Locate the cell with the specified text and output its (x, y) center coordinate. 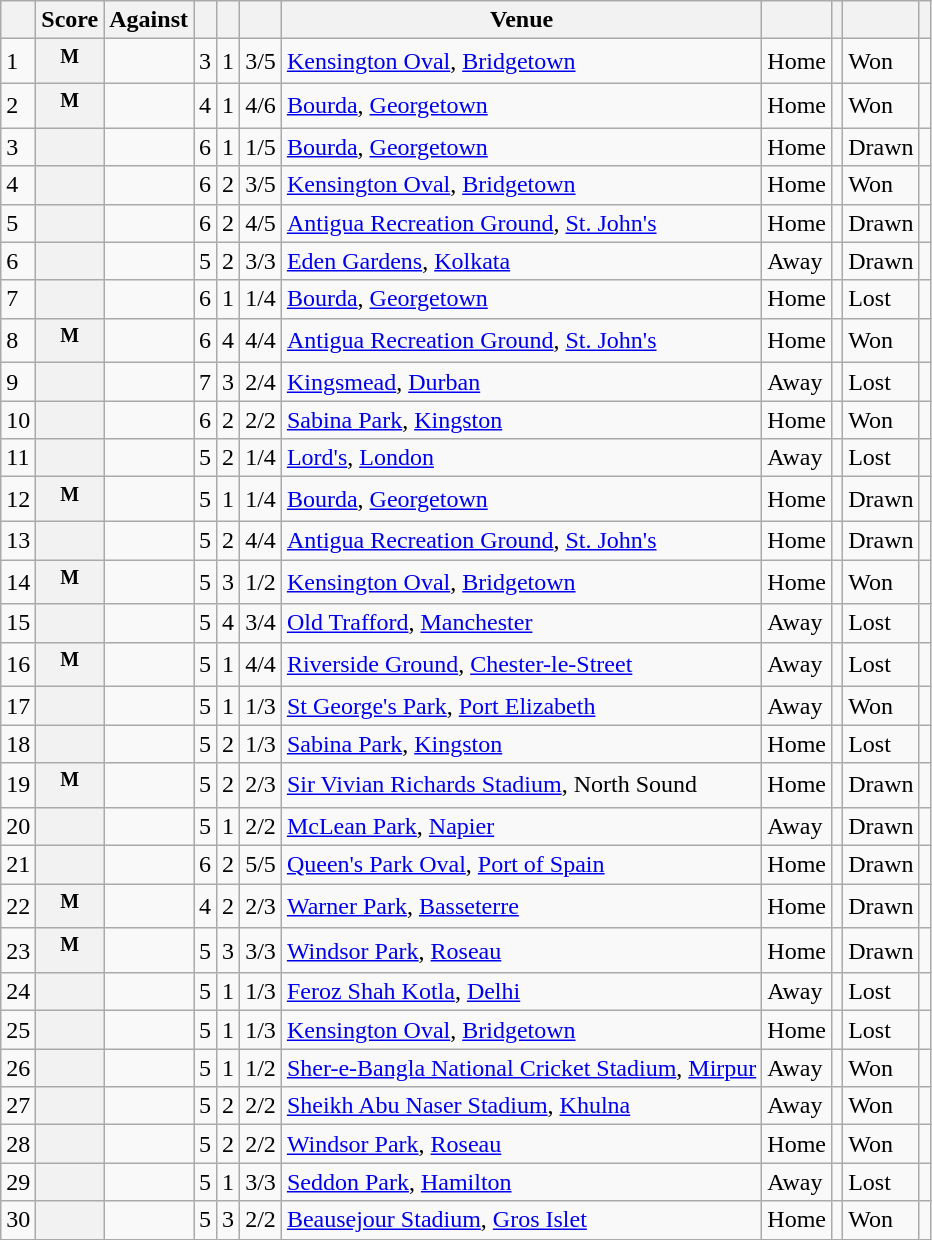
22 (18, 906)
Kingsmead, Durban (521, 382)
19 (18, 786)
13 (18, 541)
11 (18, 458)
Score (70, 20)
26 (18, 1068)
27 (18, 1106)
St George's Park, Port Elizabeth (521, 706)
8 (18, 340)
25 (18, 1030)
15 (18, 623)
28 (18, 1144)
21 (18, 865)
Sheikh Abu Naser Stadium, Khulna (521, 1106)
20 (18, 826)
29 (18, 1182)
Beausejour Stadium, Gros Islet (521, 1220)
24 (18, 992)
Sher-e-Bangla National Cricket Stadium, Mirpur (521, 1068)
1/5 (261, 147)
10 (18, 420)
Eden Gardens, Kolkata (521, 261)
14 (18, 582)
Riverside Ground, Chester-le-Street (521, 664)
Venue (521, 20)
4/6 (261, 106)
9 (18, 382)
Against (149, 20)
Feroz Shah Kotla, Delhi (521, 992)
23 (18, 950)
12 (18, 500)
5/5 (261, 865)
16 (18, 664)
30 (18, 1220)
Queen's Park Oval, Port of Spain (521, 865)
3/4 (261, 623)
18 (18, 744)
Seddon Park, Hamilton (521, 1182)
17 (18, 706)
2/4 (261, 382)
Warner Park, Basseterre (521, 906)
Old Trafford, Manchester (521, 623)
Sir Vivian Richards Stadium, North Sound (521, 786)
McLean Park, Napier (521, 826)
4/5 (261, 223)
Lord's, London (521, 458)
